Extract the [x, y] coordinate from the center of the cell holding the provided text.  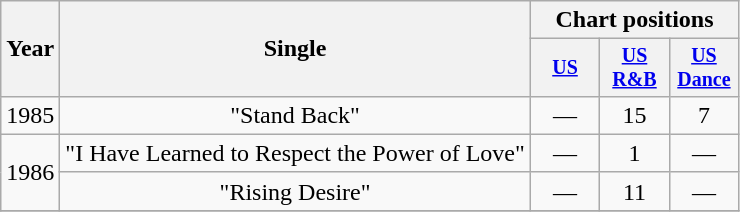
"I Have Learned to Respect the Power of Love" [295, 153]
"Rising Desire" [295, 191]
Chart positions [634, 20]
1 [634, 153]
USDance [704, 68]
1985 [30, 115]
15 [634, 115]
7 [704, 115]
US [564, 68]
Single [295, 49]
11 [634, 191]
"Stand Back" [295, 115]
1986 [30, 172]
USR&B [634, 68]
Year [30, 49]
